Locate the cell with the specified text and output its [X, Y] center coordinate. 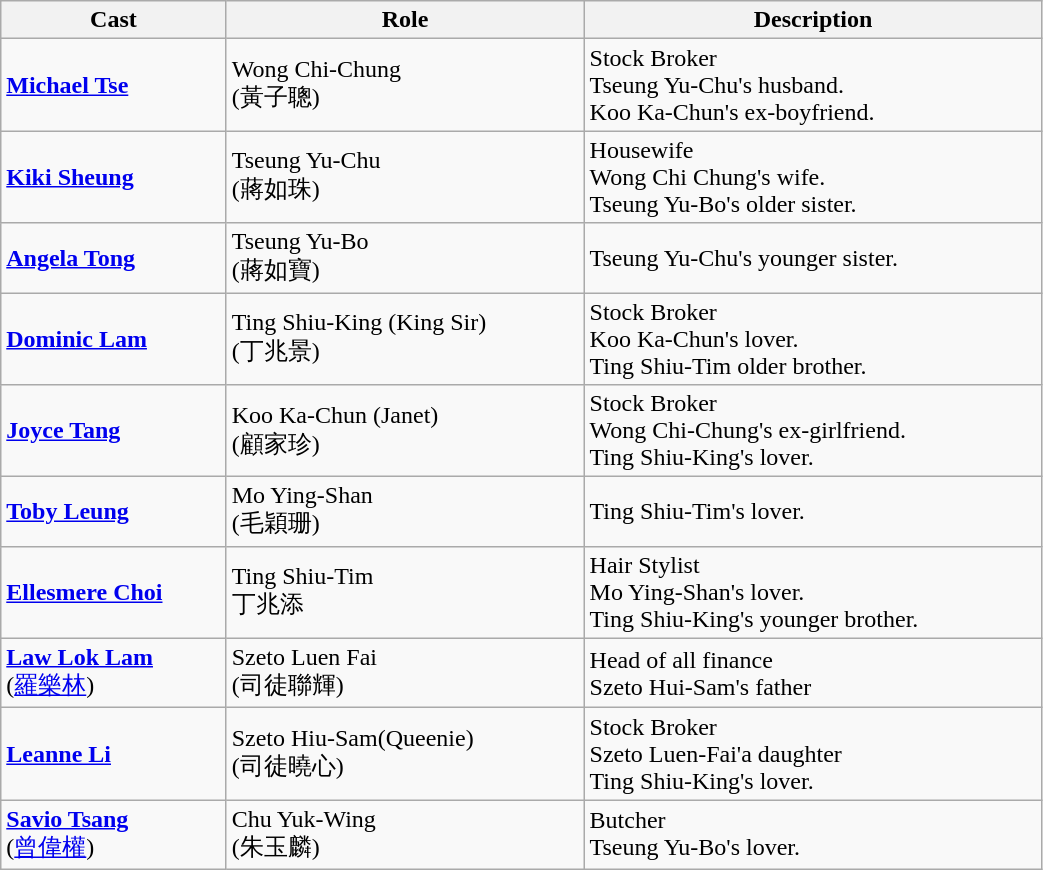
Tseung Yu-Bo (蔣如寶) [405, 258]
Butcher Tseung Yu-Bo's lover. [813, 835]
Szeto Hiu-Sam(Queenie) (司徒曉心) [405, 754]
Tseung Yu-Chu (蔣如珠) [405, 177]
Szeto Luen Fai (司徒聯輝) [405, 673]
Housewife Wong Chi Chung's wife. Tseung Yu-Bo's older sister. [813, 177]
Cast [114, 20]
Ellesmere Choi [114, 592]
Wong Chi-Chung (黃子聰) [405, 85]
Hair Stylist Mo Ying-Shan's lover. Ting Shiu-King's younger brother. [813, 592]
Dominic Lam [114, 338]
Ting Shiu-Tim's lover. [813, 512]
Stock Broker Szeto Luen-Fai'a daughter Ting Shiu-King's lover. [813, 754]
Michael Tse [114, 85]
Law Lok Lam(羅樂林) [114, 673]
Mo Ying-Shan (毛穎珊) [405, 512]
Kiki Sheung [114, 177]
Koo Ka-Chun (Janet) (顧家珍) [405, 431]
Chu Yuk-Wing (朱玉麟) [405, 835]
Toby Leung [114, 512]
Stock Broker Wong Chi-Chung's ex-girlfriend. Ting Shiu-King's lover. [813, 431]
Angela Tong [114, 258]
Leanne Li [114, 754]
Head of all finance Szeto Hui-Sam's father [813, 673]
Role [405, 20]
Description [813, 20]
Joyce Tang [114, 431]
Tseung Yu-Chu's younger sister. [813, 258]
Stock Broker Tseung Yu-Chu's husband. Koo Ka-Chun's ex-boyfriend. [813, 85]
Stock Broker Koo Ka-Chun's lover. Ting Shiu-Tim older brother. [813, 338]
Ting Shiu-Tim 丁兆添 [405, 592]
Ting Shiu-King (King Sir) (丁兆景) [405, 338]
Savio Tsang(曾偉權) [114, 835]
